Identify which cell holds the provided text, then report its [x, y] central coordinate. 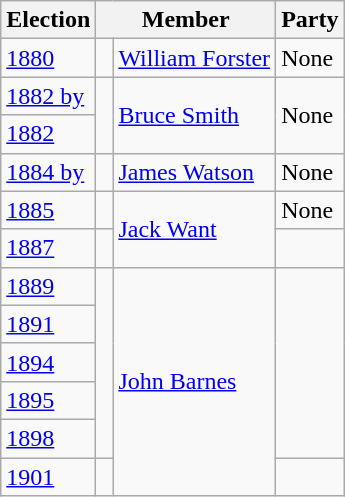
Party [310, 20]
1901 [48, 477]
1882 by [48, 96]
1898 [48, 438]
Member [186, 20]
1882 [48, 134]
John Barnes [194, 381]
1887 [48, 248]
1889 [48, 286]
William Forster [194, 58]
Bruce Smith [194, 115]
1895 [48, 400]
Election [48, 20]
James Watson [194, 172]
1880 [48, 58]
1894 [48, 362]
1884 by [48, 172]
Jack Want [194, 229]
1891 [48, 324]
1885 [48, 210]
